Pinpoint the cell where the given text exists, returning its (X, Y) midpoint coordinate. 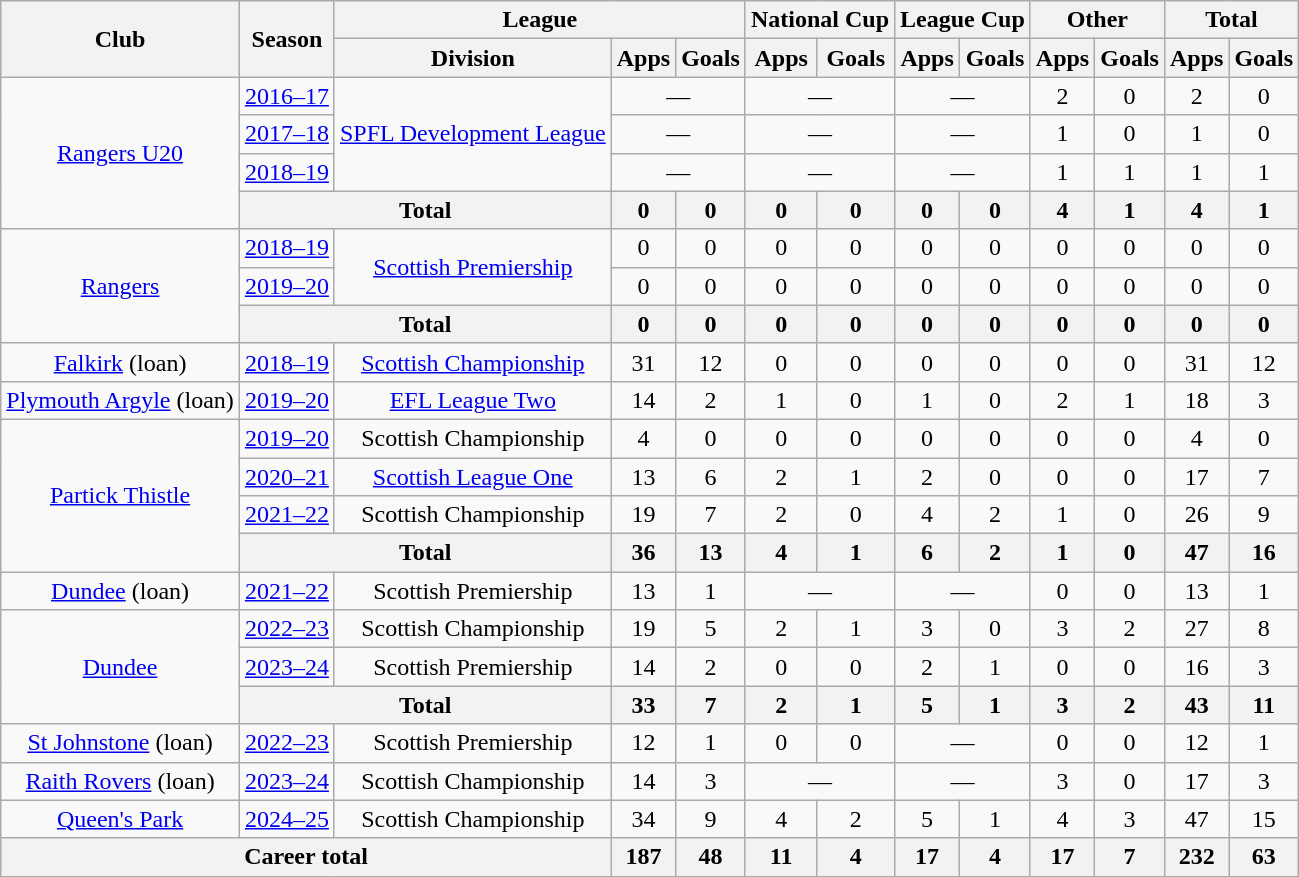
26 (1196, 515)
League Cup (963, 20)
2020–21 (286, 477)
27 (1196, 629)
18 (1196, 400)
15 (1264, 819)
Dundee (loan) (120, 591)
43 (1196, 705)
48 (711, 857)
2017–18 (286, 134)
Queen's Park (120, 819)
Partick Thistle (120, 495)
2016–17 (286, 96)
34 (643, 819)
Plymouth Argyle (loan) (120, 400)
36 (643, 553)
Season (286, 39)
EFL League Two (472, 400)
63 (1264, 857)
St Johnstone (loan) (120, 743)
Dundee (120, 667)
Rangers (120, 286)
Falkirk (loan) (120, 362)
National Cup (820, 20)
232 (1196, 857)
8 (1264, 629)
Other (1097, 20)
Scottish League One (472, 477)
2024–25 (286, 819)
33 (643, 705)
League (540, 20)
Career total (306, 857)
Raith Rovers (loan) (120, 781)
SPFL Development League (472, 134)
187 (643, 857)
Club (120, 39)
Rangers U20 (120, 153)
Division (472, 58)
